Capture the cell that displays the provided text and extract its [x, y] central coordinate. 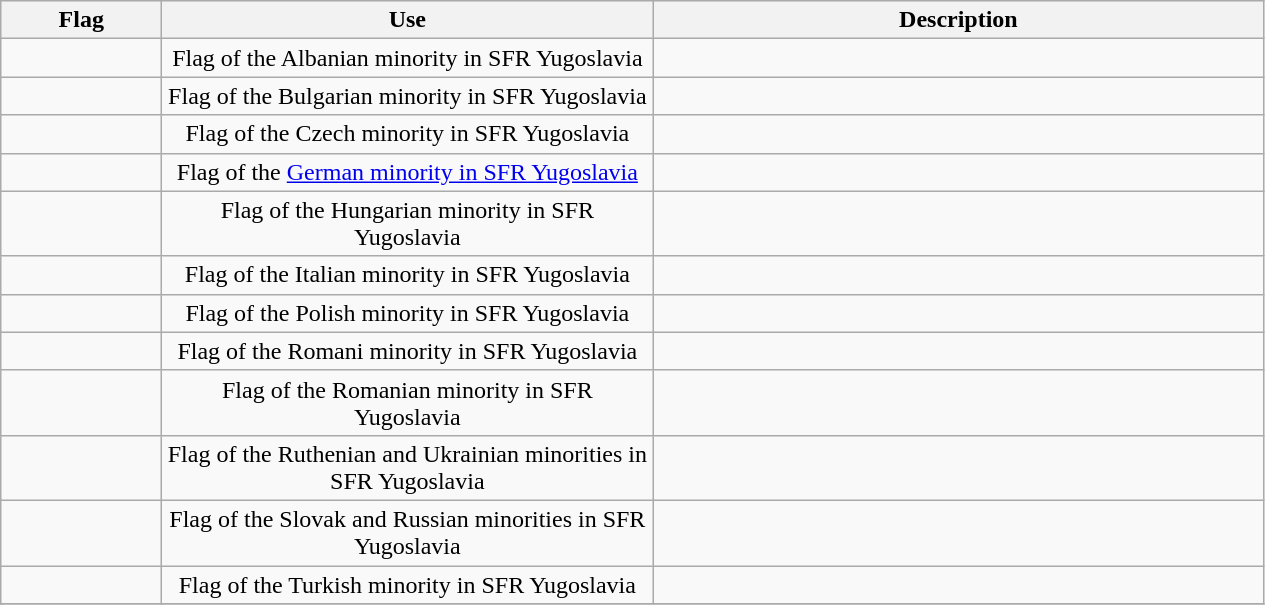
Flag of the Turkish minority in SFR Yugoslavia [408, 585]
Flag of the Romanian minority in SFR Yugoslavia [408, 402]
Description [958, 20]
Flag [82, 20]
Flag of the Bulgarian minority in SFR Yugoslavia [408, 96]
Use [408, 20]
Flag of the Albanian minority in SFR Yugoslavia [408, 58]
Flag of the Ruthenian and Ukrainian minorities in SFR Yugoslavia [408, 468]
Flag of the Czech minority in SFR Yugoslavia [408, 134]
Flag of the German minority in SFR Yugoslavia [408, 172]
Flag of the Romani minority in SFR Yugoslavia [408, 351]
Flag of the Hungarian minority in SFR Yugoslavia [408, 224]
Flag of the Slovak and Russian minorities in SFR Yugoslavia [408, 532]
Flag of the Italian minority in SFR Yugoslavia [408, 275]
Flag of the Polish minority in SFR Yugoslavia [408, 313]
